From the cell containing the given text, extract its center point as [x, y] coordinate. 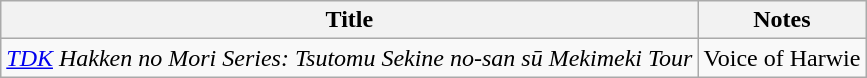
Notes [782, 20]
Title [350, 20]
TDK Hakken no Mori Series: Tsutomu Sekine no-san sū Mekimeki Tour [350, 58]
Voice of Harwie [782, 58]
